Locate the cell with the specified text and output its [x, y] center coordinate. 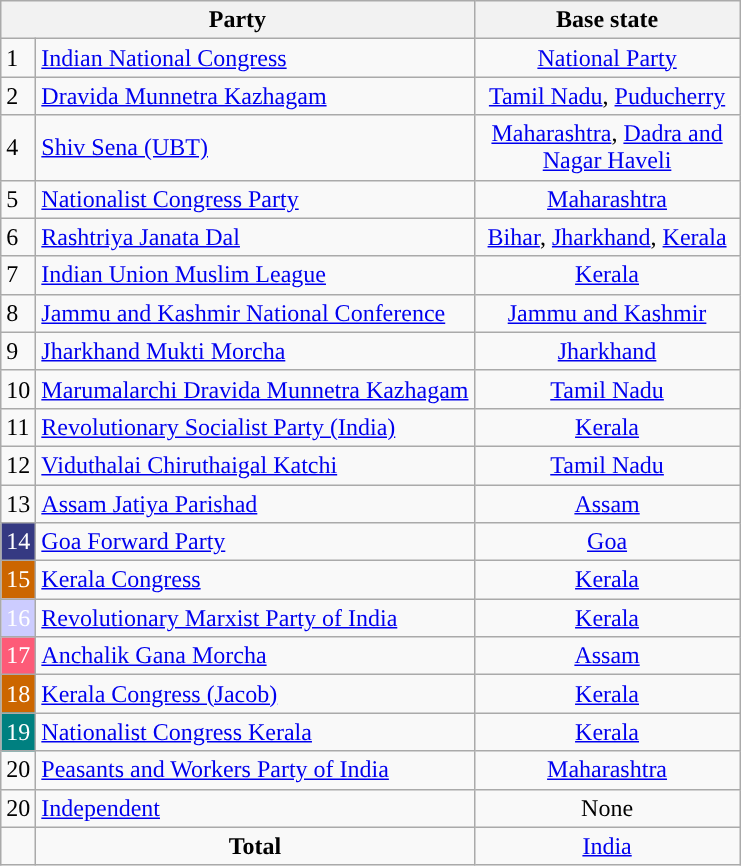
Kerala Congress (Jacob) [255, 694]
Nationalist Congress Kerala [255, 732]
Revolutionary Socialist Party (India) [255, 427]
Revolutionary Marxist Party of India [255, 618]
Kerala Congress [255, 580]
Anchalik Gana Morcha [255, 656]
Maharashtra, Dadra and Nagar Haveli [607, 148]
Nationalist Congress Party [255, 199]
1 [18, 58]
19 [18, 732]
14 [18, 542]
Independent [255, 808]
Jharkhand Mukti Morcha [255, 351]
Shiv Sena (UBT) [255, 148]
National Party [607, 58]
Peasants and Workers Party of India [255, 770]
17 [18, 656]
Rashtriya Janata Dal [255, 237]
7 [18, 275]
Jammu and Kashmir [607, 313]
Indian National Congress [255, 58]
Goa Forward Party [255, 542]
15 [18, 580]
8 [18, 313]
18 [18, 694]
Tamil Nadu, Puducherry [607, 96]
Jharkhand [607, 351]
12 [18, 465]
Goa [607, 542]
Base state [607, 20]
10 [18, 389]
Viduthalai Chiruthaigal Katchi [255, 465]
11 [18, 427]
Marumalarchi Dravida Munnetra Kazhagam [255, 389]
Total [255, 846]
13 [18, 503]
Party [238, 20]
India [607, 846]
None [607, 808]
Dravida Munnetra Kazhagam [255, 96]
Bihar, Jharkhand, Kerala [607, 237]
Indian Union Muslim League [255, 275]
6 [18, 237]
4 [18, 148]
Jammu and Kashmir National Conference [255, 313]
16 [18, 618]
Assam Jatiya Parishad [255, 503]
2 [18, 96]
9 [18, 351]
5 [18, 199]
